Find where the given text appears and provide that cell's center as (x, y) coordinate. 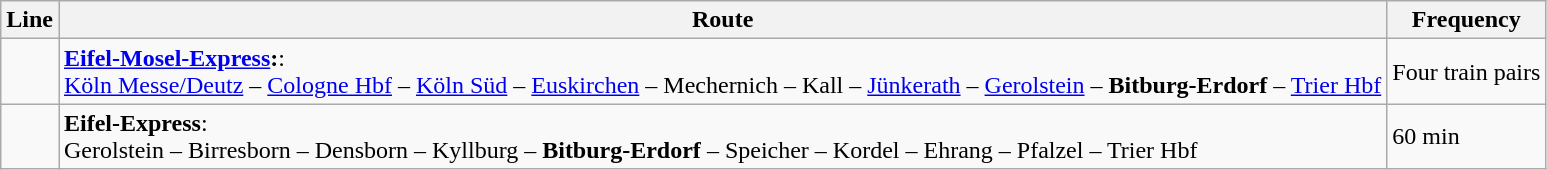
Route (722, 20)
Line (30, 20)
Frequency (1466, 20)
Eifel-Mosel-Express::Köln Messe/Deutz – Cologne Hbf – Köln Süd – Euskirchen – Mechernich – Kall – Jünkerath – Gerolstein – Bitburg-Erdorf – Trier Hbf (722, 72)
Four train pairs (1466, 72)
60 min (1466, 136)
Eifel-Express:Gerolstein – Birresborn – Densborn – Kyllburg – Bitburg-Erdorf – Speicher – Kordel – Ehrang – Pfalzel – Trier Hbf (722, 136)
